Output the [X, Y] coordinate of the center of the cell containing the given text.  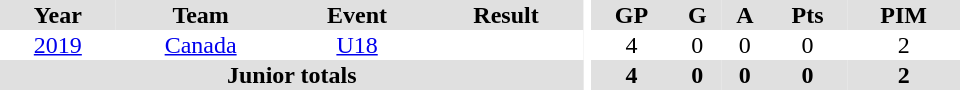
PIM [904, 15]
Result [506, 15]
Event [358, 15]
U18 [358, 45]
Year [58, 15]
GP [631, 15]
Team [201, 15]
Junior totals [292, 75]
G [698, 15]
2019 [58, 45]
Canada [201, 45]
Pts [808, 15]
A [745, 15]
